Identify which cell holds the provided text, then report its (x, y) central coordinate. 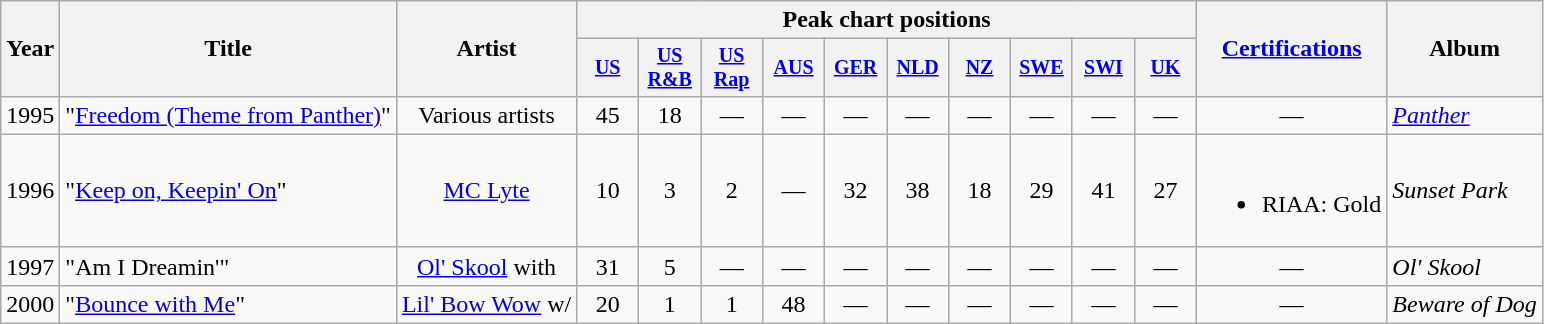
NLD (918, 68)
38 (918, 190)
29 (1042, 190)
5 (670, 266)
Ol' Skool with (486, 266)
USRap (732, 68)
SWI (1103, 68)
UK (1165, 68)
Certifications (1291, 49)
Beware of Dog (1464, 304)
AUS (794, 68)
"Freedom (Theme from Panther)" (228, 115)
1995 (30, 115)
Artist (486, 49)
NZ (980, 68)
Title (228, 49)
20 (608, 304)
"Am I Dreamin'" (228, 266)
31 (608, 266)
27 (1165, 190)
Various artists (486, 115)
Album (1464, 49)
Year (30, 49)
Panther (1464, 115)
41 (1103, 190)
MC Lyte (486, 190)
45 (608, 115)
48 (794, 304)
Sunset Park (1464, 190)
RIAA: Gold (1291, 190)
Ol' Skool (1464, 266)
"Bounce with Me" (228, 304)
2000 (30, 304)
10 (608, 190)
3 (670, 190)
2 (732, 190)
1997 (30, 266)
SWE (1042, 68)
US (608, 68)
GER (856, 68)
"Keep on, Keepin' On" (228, 190)
32 (856, 190)
USR&B (670, 68)
1996 (30, 190)
Peak chart positions (887, 20)
Lil' Bow Wow w/ (486, 304)
